Extract the (X, Y) coordinate from the center of the cell holding the provided text.  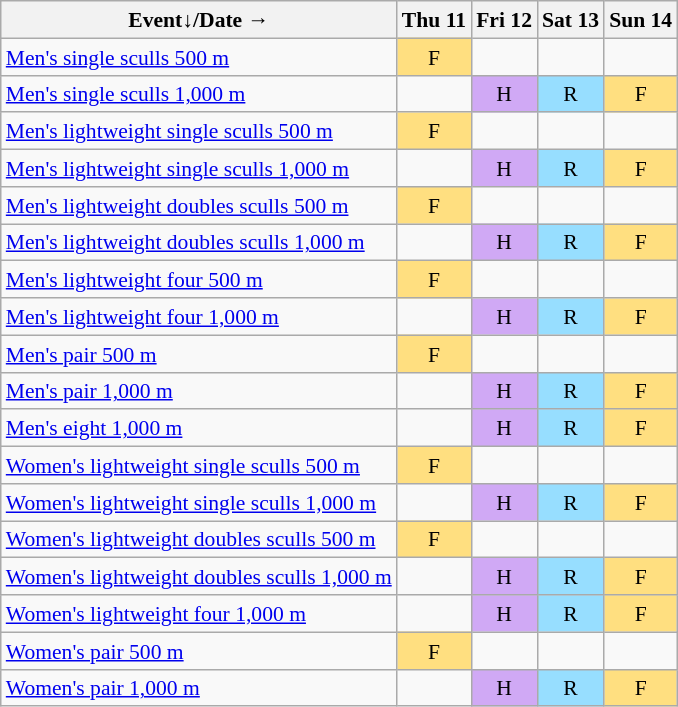
Men's lightweight four 1,000 m (199, 316)
Men's lightweight four 500 m (199, 280)
Men's eight 1,000 m (199, 428)
Women's lightweight single sculls 1,000 m (199, 502)
Sun 14 (640, 20)
Event↓/Date → (199, 20)
Women's pair 500 m (199, 650)
Men's single sculls 1,000 m (199, 94)
Fri 12 (504, 20)
Women's pair 1,000 m (199, 688)
Men's pair 1,000 m (199, 390)
Women's lightweight single sculls 500 m (199, 464)
Women's lightweight doubles sculls 500 m (199, 538)
Thu 11 (434, 20)
Sat 13 (570, 20)
Men's lightweight single sculls 500 m (199, 130)
Men's lightweight doubles sculls 1,000 m (199, 242)
Men's lightweight doubles sculls 500 m (199, 204)
Men's single sculls 500 m (199, 56)
Men's pair 500 m (199, 354)
Women's lightweight doubles sculls 1,000 m (199, 576)
Men's lightweight single sculls 1,000 m (199, 168)
Women's lightweight four 1,000 m (199, 614)
